Detect which cell encompasses the target text, then output its (X, Y) center coordinate. 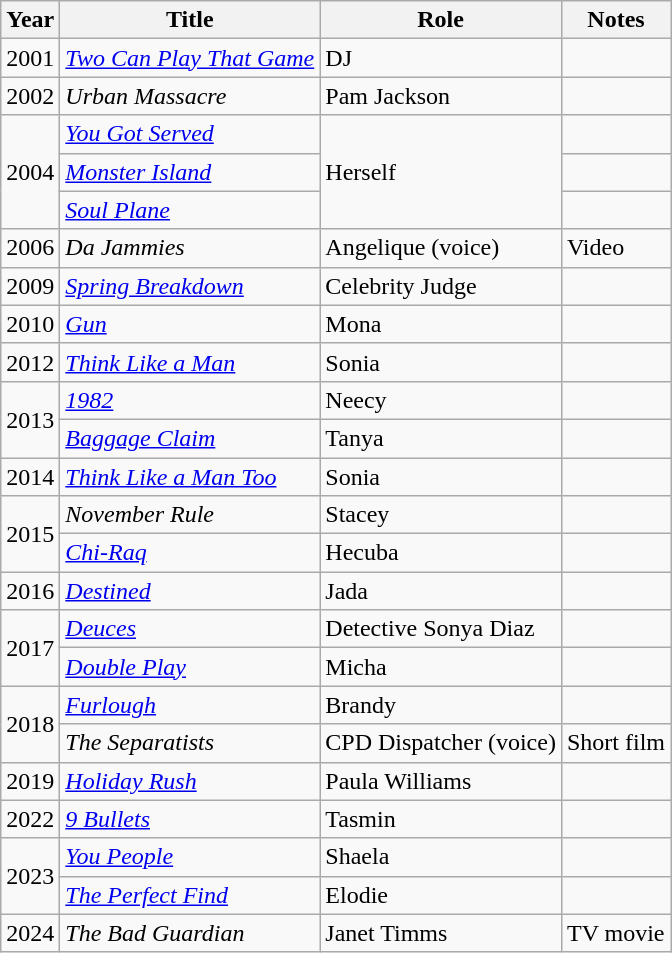
The Separatists (190, 743)
The Perfect Find (190, 895)
Urban Massacre (190, 96)
2016 (30, 591)
2014 (30, 477)
Spring Breakdown (190, 286)
Gun (190, 324)
Janet Timms (441, 933)
Year (30, 20)
2006 (30, 248)
Notes (616, 20)
Soul Plane (190, 210)
Paula Williams (441, 781)
Role (441, 20)
Pam Jackson (441, 96)
Short film (616, 743)
2010 (30, 324)
Mona (441, 324)
2009 (30, 286)
November Rule (190, 515)
9 Bullets (190, 819)
Baggage Claim (190, 438)
2012 (30, 362)
Tasmin (441, 819)
Elodie (441, 895)
Holiday Rush (190, 781)
Micha (441, 667)
You Got Served (190, 134)
Hecuba (441, 553)
CPD Dispatcher (voice) (441, 743)
2017 (30, 648)
Double Play (190, 667)
Think Like a Man (190, 362)
Shaela (441, 857)
Chi-Raq (190, 553)
2023 (30, 876)
2022 (30, 819)
2013 (30, 419)
2004 (30, 172)
Tanya (441, 438)
Furlough (190, 705)
Think Like a Man Too (190, 477)
Brandy (441, 705)
Deuces (190, 629)
2018 (30, 724)
Detective Sonya Diaz (441, 629)
2019 (30, 781)
Two Can Play That Game (190, 58)
Neecy (441, 400)
Jada (441, 591)
2001 (30, 58)
You People (190, 857)
Title (190, 20)
Monster Island (190, 172)
Celebrity Judge (441, 286)
1982 (190, 400)
Herself (441, 172)
TV movie (616, 933)
Da Jammies (190, 248)
Angelique (voice) (441, 248)
DJ (441, 58)
Stacey (441, 515)
Video (616, 248)
The Bad Guardian (190, 933)
Destined (190, 591)
2015 (30, 534)
2002 (30, 96)
2024 (30, 933)
